Output the (X, Y) coordinate of the center of the cell containing the given text.  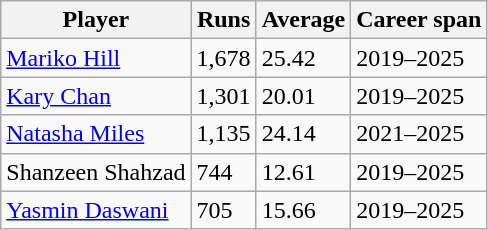
Player (96, 20)
Shanzeen Shahzad (96, 172)
Average (304, 20)
1,301 (224, 96)
Natasha Miles (96, 134)
1,678 (224, 58)
Career span (419, 20)
20.01 (304, 96)
15.66 (304, 210)
Runs (224, 20)
705 (224, 210)
Yasmin Daswani (96, 210)
Kary Chan (96, 96)
Mariko Hill (96, 58)
24.14 (304, 134)
25.42 (304, 58)
2021–2025 (419, 134)
1,135 (224, 134)
12.61 (304, 172)
744 (224, 172)
